Locate the cell with the specified text and output its (x, y) center coordinate. 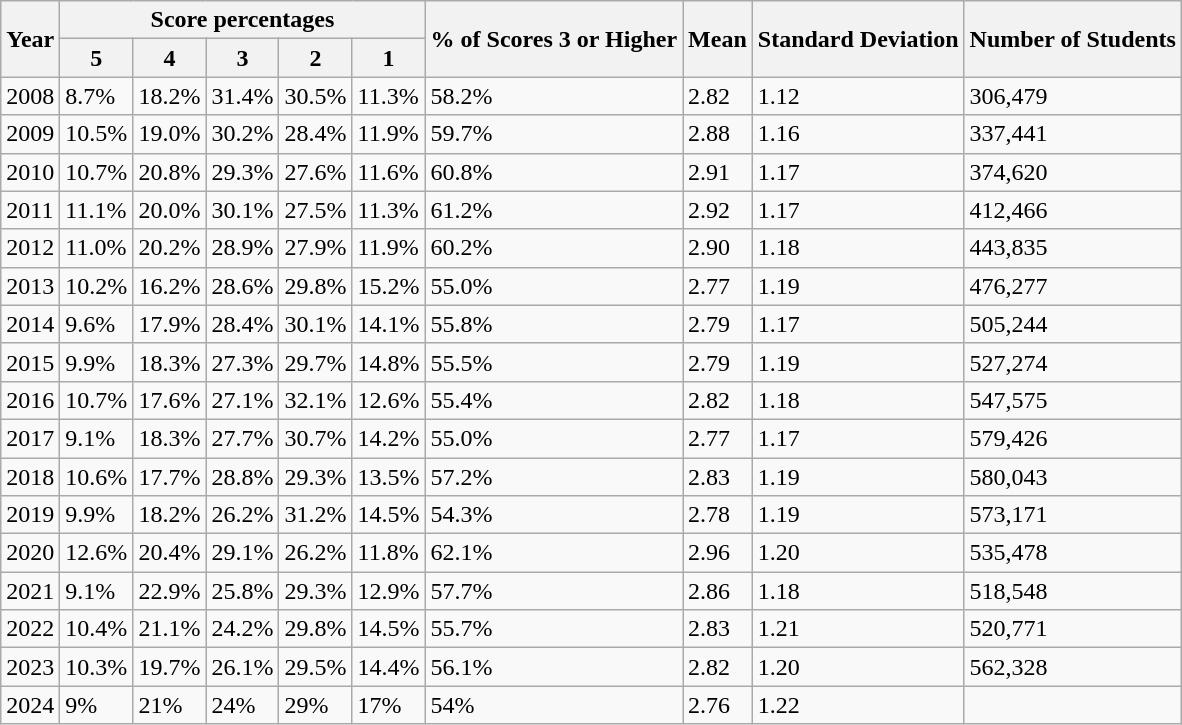
2.90 (718, 248)
21.1% (170, 629)
547,575 (1072, 400)
10.2% (96, 286)
26.1% (242, 667)
2.86 (718, 591)
535,478 (1072, 553)
2.76 (718, 705)
2014 (30, 324)
60.2% (554, 248)
55.4% (554, 400)
4 (170, 58)
1.22 (858, 705)
527,274 (1072, 362)
57.7% (554, 591)
21% (170, 705)
2.96 (718, 553)
54% (554, 705)
2024 (30, 705)
1.21 (858, 629)
2 (316, 58)
10.3% (96, 667)
61.2% (554, 210)
8.7% (96, 96)
11.1% (96, 210)
337,441 (1072, 134)
2019 (30, 515)
17.7% (170, 477)
20.4% (170, 553)
14.1% (388, 324)
15.2% (388, 286)
14.8% (388, 362)
Score percentages (242, 20)
2010 (30, 172)
19.0% (170, 134)
2.91 (718, 172)
55.7% (554, 629)
Number of Students (1072, 39)
306,479 (1072, 96)
30.2% (242, 134)
Year (30, 39)
28.9% (242, 248)
3 (242, 58)
518,548 (1072, 591)
24% (242, 705)
16.2% (170, 286)
374,620 (1072, 172)
2.78 (718, 515)
580,043 (1072, 477)
2012 (30, 248)
11.8% (388, 553)
Standard Deviation (858, 39)
412,466 (1072, 210)
60.8% (554, 172)
9.6% (96, 324)
25.8% (242, 591)
2018 (30, 477)
505,244 (1072, 324)
2022 (30, 629)
10.5% (96, 134)
2009 (30, 134)
5 (96, 58)
24.2% (242, 629)
2.92 (718, 210)
2021 (30, 591)
27.5% (316, 210)
2.88 (718, 134)
20.2% (170, 248)
562,328 (1072, 667)
59.7% (554, 134)
58.2% (554, 96)
20.0% (170, 210)
17.9% (170, 324)
55.8% (554, 324)
31.2% (316, 515)
1.12 (858, 96)
573,171 (1072, 515)
14.2% (388, 438)
29.1% (242, 553)
1 (388, 58)
520,771 (1072, 629)
30.7% (316, 438)
22.9% (170, 591)
% of Scores 3 or Higher (554, 39)
14.4% (388, 667)
29.7% (316, 362)
57.2% (554, 477)
29% (316, 705)
20.8% (170, 172)
27.6% (316, 172)
Mean (718, 39)
28.6% (242, 286)
11.6% (388, 172)
31.4% (242, 96)
27.3% (242, 362)
2015 (30, 362)
2016 (30, 400)
13.5% (388, 477)
32.1% (316, 400)
443,835 (1072, 248)
54.3% (554, 515)
27.1% (242, 400)
17.6% (170, 400)
12.9% (388, 591)
2017 (30, 438)
1.16 (858, 134)
27.9% (316, 248)
2020 (30, 553)
29.5% (316, 667)
28.8% (242, 477)
27.7% (242, 438)
19.7% (170, 667)
476,277 (1072, 286)
10.4% (96, 629)
2008 (30, 96)
55.5% (554, 362)
10.6% (96, 477)
30.5% (316, 96)
579,426 (1072, 438)
2023 (30, 667)
11.0% (96, 248)
2011 (30, 210)
56.1% (554, 667)
9% (96, 705)
2013 (30, 286)
17% (388, 705)
62.1% (554, 553)
